Return (x, y) of the center of cell containing provided text 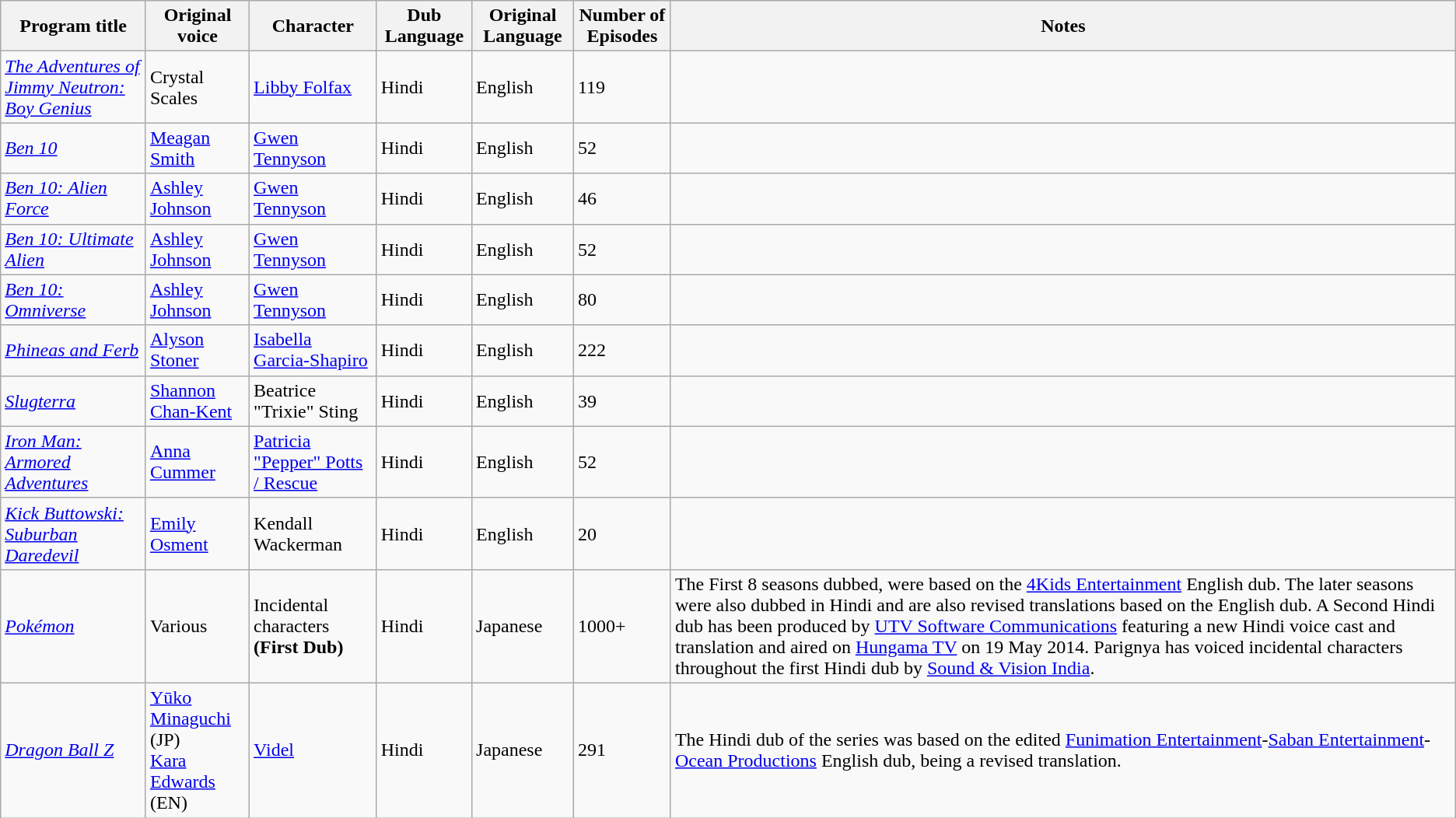
Isabella Garcia-Shapiro (313, 350)
Kick Buttowski: Suburban Daredevil (73, 533)
Anna Cummer (198, 462)
Kendall Wackerman (313, 533)
Notes (1062, 26)
Program title (73, 26)
80 (622, 300)
Dub Language (424, 26)
Iron Man: Armored Adventures (73, 462)
The Adventures of Jimmy Neutron: Boy Genius (73, 87)
Alyson Stoner (198, 350)
Shannon Chan-Kent (198, 401)
20 (622, 533)
Dragon Ball Z (73, 750)
Slugterra (73, 401)
Original voice (198, 26)
119 (622, 87)
Number of Episodes (622, 26)
46 (622, 199)
Libby Folfax (313, 87)
Ben 10: Omniverse (73, 300)
Yūko Minaguchi(JP)Kara Edwards(EN) (198, 750)
Crystal Scales (198, 87)
Beatrice "Trixie" Sting (313, 401)
Original Language (523, 26)
Patricia "Pepper" Potts / Rescue (313, 462)
Emily Osment (198, 533)
Ben 10 (73, 148)
Pokémon (73, 626)
Meagan Smith (198, 148)
Ben 10: Ultimate Alien (73, 249)
Various (198, 626)
Character (313, 26)
222 (622, 350)
Incidental characters (First Dub) (313, 626)
Videl (313, 750)
Phineas and Ferb (73, 350)
1000+ (622, 626)
39 (622, 401)
291 (622, 750)
Ben 10: Alien Force (73, 199)
